Detect which cell encompasses the target text, then output its [x, y] center coordinate. 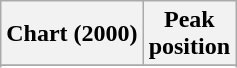
Chart (2000) [72, 34]
Peakposition [189, 34]
